Search for the cell housing the specified text and yield its (X, Y) center coordinate. 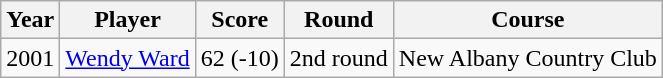
62 (-10) (240, 58)
Score (240, 20)
Course (528, 20)
Round (338, 20)
New Albany Country Club (528, 58)
2nd round (338, 58)
2001 (30, 58)
Player (128, 20)
Year (30, 20)
Wendy Ward (128, 58)
